Identify which cell holds the provided text, then report its (X, Y) central coordinate. 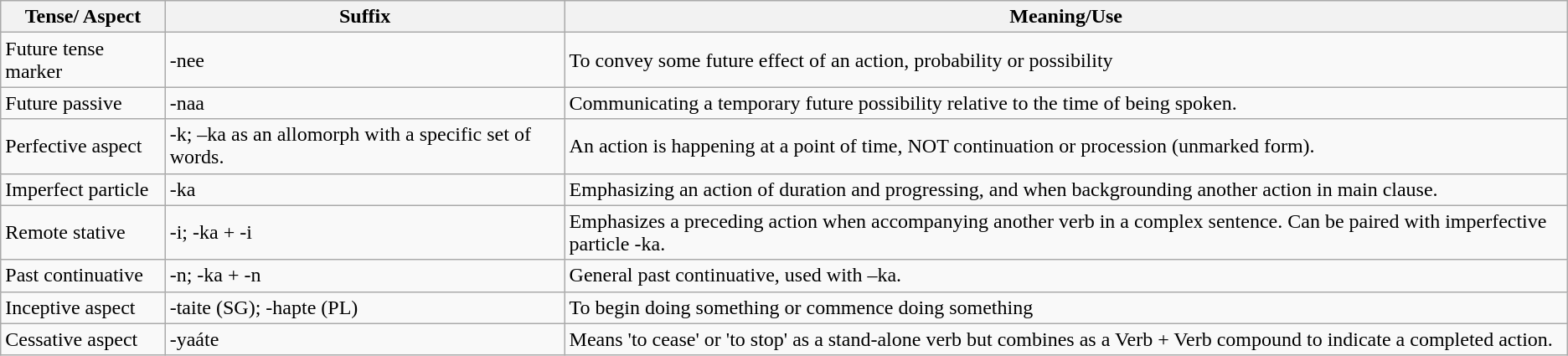
-i; -ka + -i (365, 233)
Emphasizes a preceding action when accompanying another verb in a complex sentence. Can be paired with imperfective particle -ka. (1065, 233)
-nee (365, 60)
Imperfect particle (83, 189)
Perfective aspect (83, 146)
Cessative aspect (83, 339)
Communicating a temporary future possibility relative to the time of being spoken. (1065, 103)
-ka (365, 189)
-k; –ka as an allomorph with a specific set of words. (365, 146)
General past continuative, used with –ka. (1065, 276)
An action is happening at a point of time, NOT continuation or procession (unmarked form). (1065, 146)
Suffix (365, 17)
Future tense marker (83, 60)
Future passive (83, 103)
To begin doing something or commence doing something (1065, 307)
To convey some future effect of an action, probability or possibility (1065, 60)
-taite (SG); -hapte (PL) (365, 307)
Emphasizing an action of duration and progressing, and when backgrounding another action in main clause. (1065, 189)
Remote stative (83, 233)
Meaning/Use (1065, 17)
Means 'to cease' or 'to stop' as a stand-alone verb but combines as a Verb + Verb compound to indicate a completed action. (1065, 339)
-yaáte (365, 339)
-naa (365, 103)
Tense/ Aspect (83, 17)
Past continuative (83, 276)
-n; -ka + -n (365, 276)
Inceptive aspect (83, 307)
